Return the (x, y) coordinate for the center point of the cell that contains the specified text.  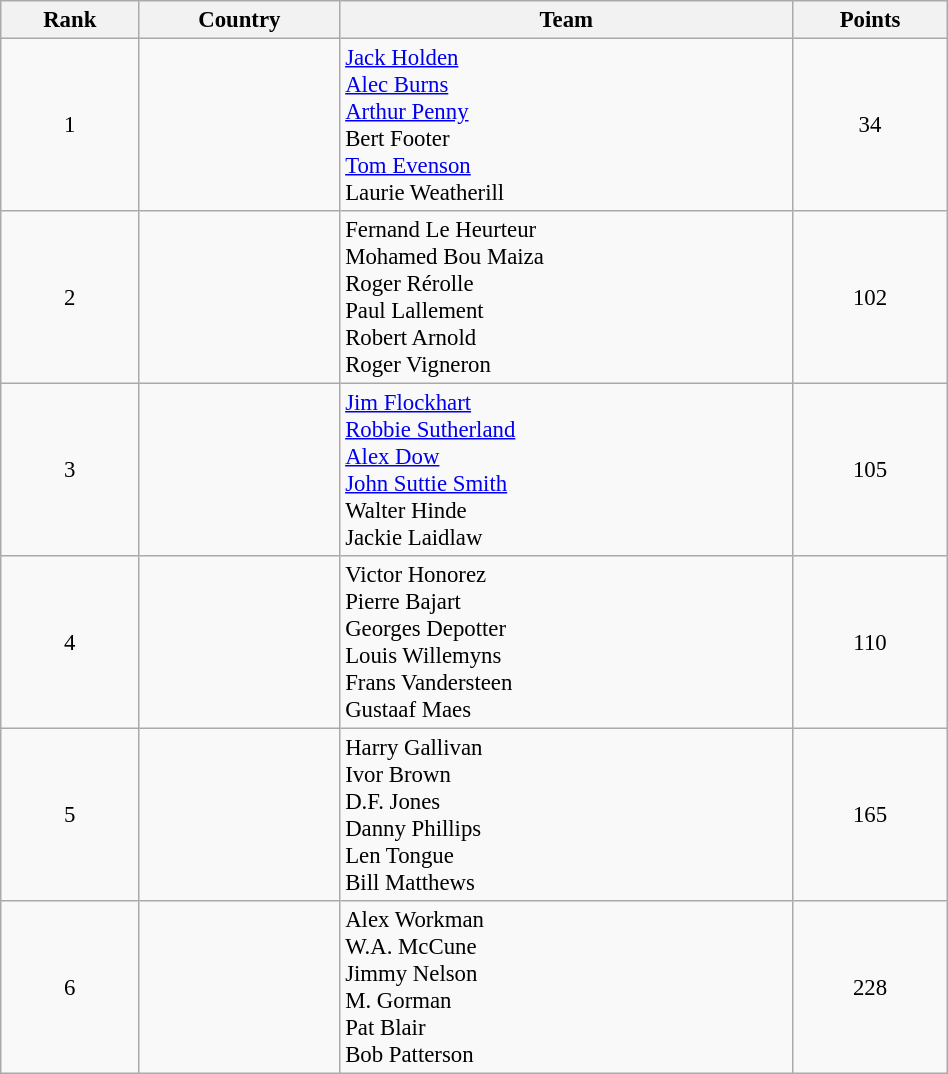
Victor HonorezPierre BajartGeorges DepotterLouis WillemynsFrans VandersteenGustaaf Maes (566, 642)
105 (870, 470)
Harry GallivanIvor BrownD.F. JonesDanny PhillipsLen TongueBill Matthews (566, 816)
102 (870, 298)
Team (566, 20)
Rank (70, 20)
Jack HoldenAlec BurnsArthur PennyBert FooterTom EvensonLaurie Weatherill (566, 126)
34 (870, 126)
165 (870, 816)
1 (70, 126)
Fernand Le HeurteurMohamed Bou MaizaRoger RérollePaul LallementRobert ArnoldRoger Vigneron (566, 298)
Country (240, 20)
110 (870, 642)
3 (70, 470)
5 (70, 816)
Jim FlockhartRobbie SutherlandAlex DowJohn Suttie SmithWalter HindeJackie Laidlaw (566, 470)
2 (70, 298)
4 (70, 642)
Points (870, 20)
